Identify which cell holds the provided text, then report its [x, y] central coordinate. 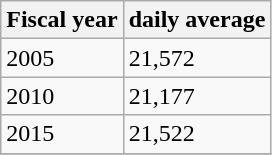
21,177 [197, 96]
Fiscal year [62, 20]
21,522 [197, 134]
daily average [197, 20]
2005 [62, 58]
21,572 [197, 58]
2015 [62, 134]
2010 [62, 96]
